Pinpoint the cell where the given text exists, returning its [X, Y] midpoint coordinate. 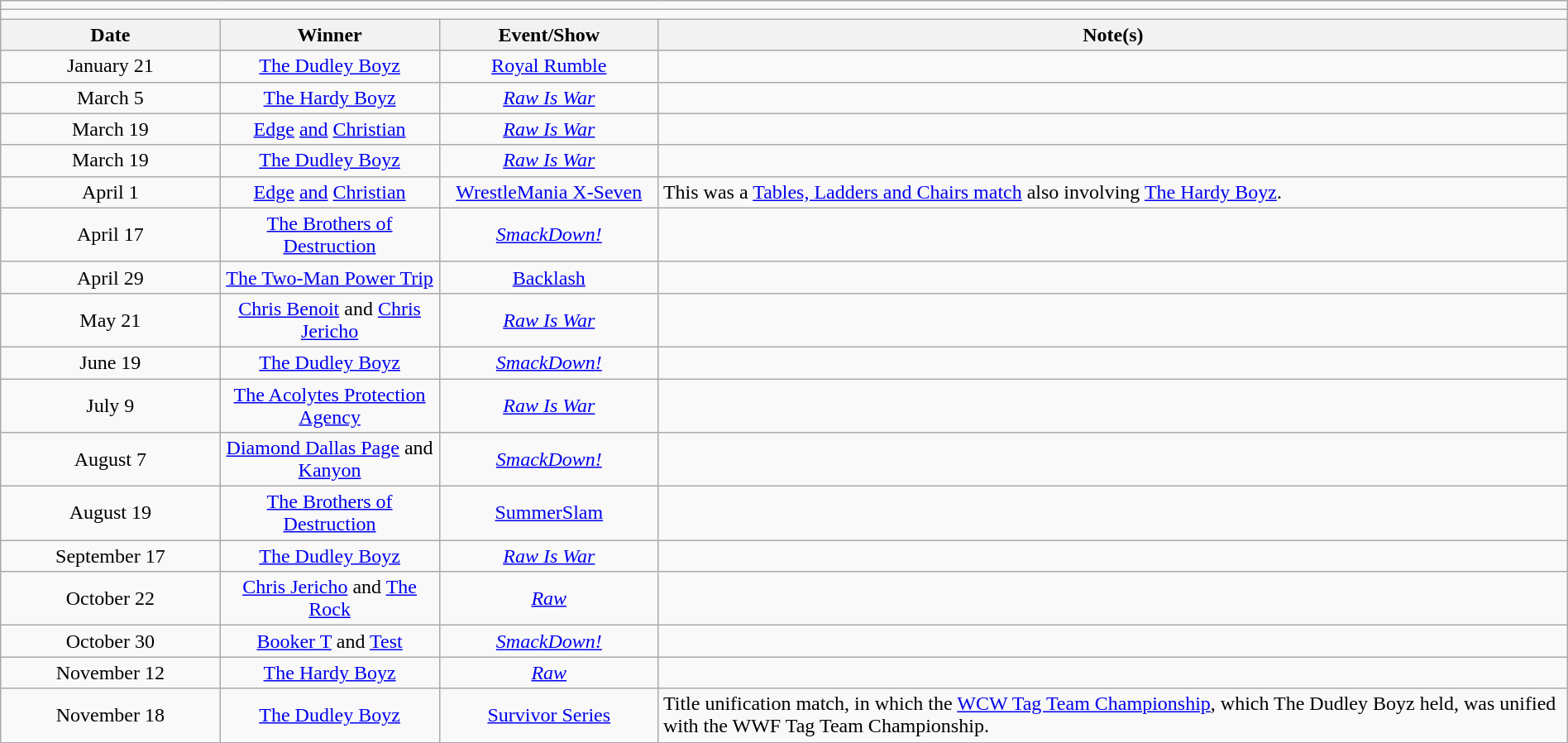
Title unification match, in which the WCW Tag Team Championship, which The Dudley Boyz held, was unified with the WWF Tag Team Championship. [1113, 715]
August 7 [111, 460]
October 30 [111, 641]
This was a Tables, Ladders and Chairs match also involving The Hardy Boyz. [1113, 192]
August 19 [111, 513]
November 12 [111, 673]
Date [111, 35]
Winner [329, 35]
Chris Jericho and The Rock [329, 599]
The Two-Man Power Trip [329, 277]
Diamond Dallas Page and Kanyon [329, 460]
October 22 [111, 599]
The Acolytes Protection Agency [329, 405]
January 21 [111, 66]
SummerSlam [549, 513]
May 21 [111, 319]
April 17 [111, 235]
April 29 [111, 277]
July 9 [111, 405]
June 19 [111, 362]
November 18 [111, 715]
Survivor Series [549, 715]
March 5 [111, 98]
Royal Rumble [549, 66]
April 1 [111, 192]
WrestleMania X-Seven [549, 192]
September 17 [111, 556]
Chris Benoit and Chris Jericho [329, 319]
Booker T and Test [329, 641]
Note(s) [1113, 35]
Backlash [549, 277]
Event/Show [549, 35]
